From the cell containing the given text, extract its center point as [x, y] coordinate. 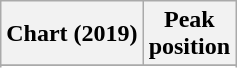
Chart (2019) [72, 34]
Peakposition [189, 34]
